Capture the cell that displays the provided text and extract its (X, Y) central coordinate. 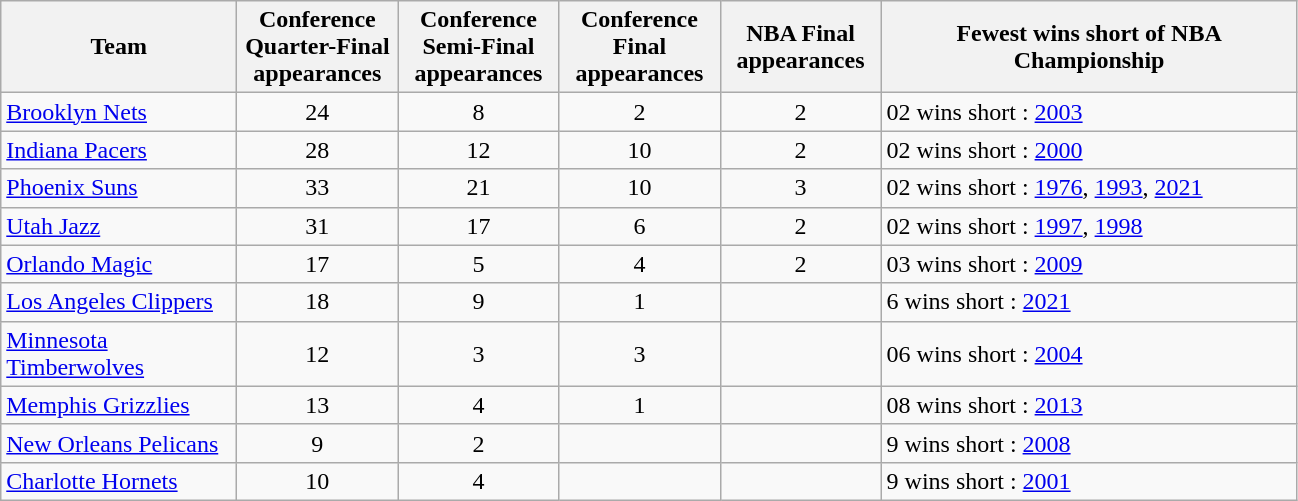
8 (478, 112)
Conference Final appearances (640, 47)
5 (478, 264)
NBA Final appearances (800, 47)
Utah Jazz (119, 226)
02 wins short : 1976, 1993, 2021 (1089, 188)
Indiana Pacers (119, 150)
6 wins short : 2021 (1089, 302)
Charlotte Hornets (119, 481)
Brooklyn Nets (119, 112)
9 wins short : 2008 (1089, 443)
Conference Quarter-Final appearances (318, 47)
28 (318, 150)
02 wins short : 2003 (1089, 112)
Minnesota Timberwolves (119, 354)
08 wins short : 2013 (1089, 405)
Phoenix Suns (119, 188)
02 wins short : 1997, 1998 (1089, 226)
Team (119, 47)
33 (318, 188)
6 (640, 226)
02 wins short : 2000 (1089, 150)
Los Angeles Clippers (119, 302)
31 (318, 226)
24 (318, 112)
New Orleans Pelicans (119, 443)
18 (318, 302)
Fewest wins short of NBA Championship (1089, 47)
Conference Semi-Final appearances (478, 47)
9 wins short : 2001 (1089, 481)
03 wins short : 2009 (1089, 264)
13 (318, 405)
Orlando Magic (119, 264)
21 (478, 188)
06 wins short : 2004 (1089, 354)
Memphis Grizzlies (119, 405)
